Identify which cell holds the provided text, then report its (X, Y) central coordinate. 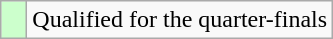
Qualified for the quarter-finals (180, 20)
